From the cell containing the given text, extract its center point as [x, y] coordinate. 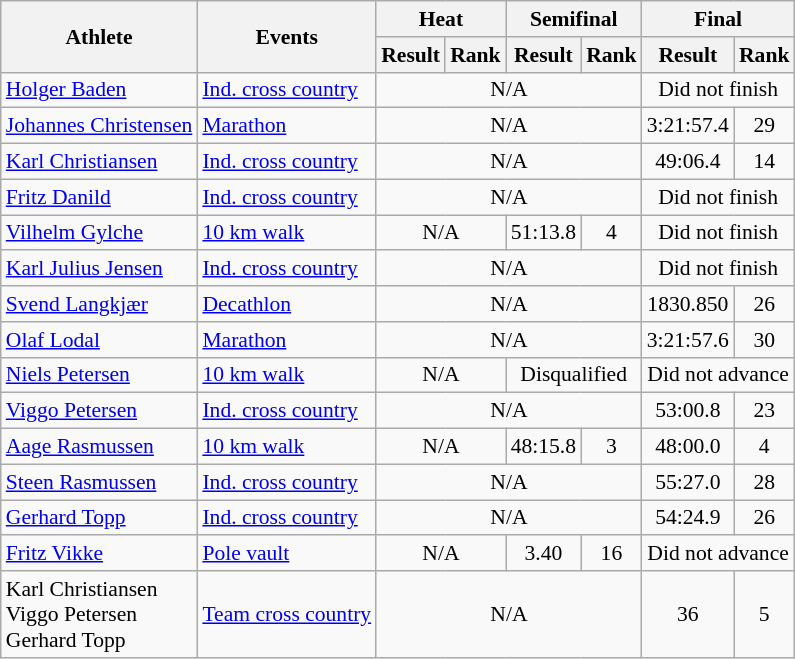
3:21:57.6 [688, 340]
53:00.8 [688, 411]
Holger Baden [100, 90]
Karl Christiansen Viggo Petersen Gerhard Topp [100, 614]
14 [764, 162]
30 [764, 340]
Svend Langkjær [100, 304]
51:13.8 [544, 233]
54:24.9 [688, 518]
Karl Christiansen [100, 162]
Olaf Lodal [100, 340]
Decathlon [286, 304]
48:00.0 [688, 447]
Fritz Danild [100, 197]
Niels Petersen [100, 375]
3 [612, 447]
23 [764, 411]
3.40 [544, 554]
Karl Julius Jensen [100, 269]
Events [286, 36]
Team cross country [286, 614]
36 [688, 614]
49:06.4 [688, 162]
Disqualified [574, 375]
Semifinal [574, 19]
Athlete [100, 36]
Gerhard Topp [100, 518]
48:15.8 [544, 447]
28 [764, 482]
Steen Rasmussen [100, 482]
Aage Rasmussen [100, 447]
Final [718, 19]
Pole vault [286, 554]
Heat [440, 19]
Johannes Christensen [100, 126]
Viggo Petersen [100, 411]
1830.850 [688, 304]
Fritz Vikke [100, 554]
16 [612, 554]
5 [764, 614]
3:21:57.4 [688, 126]
Vilhelm Gylche [100, 233]
55:27.0 [688, 482]
29 [764, 126]
